Pinpoint the cell where the given text exists, returning its (X, Y) midpoint coordinate. 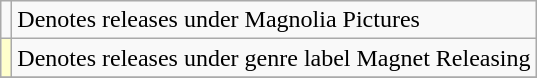
Denotes releases under genre label Magnet Releasing (274, 58)
Denotes releases under Magnolia Pictures (274, 20)
